Search for the cell housing the specified text and yield its [X, Y] center coordinate. 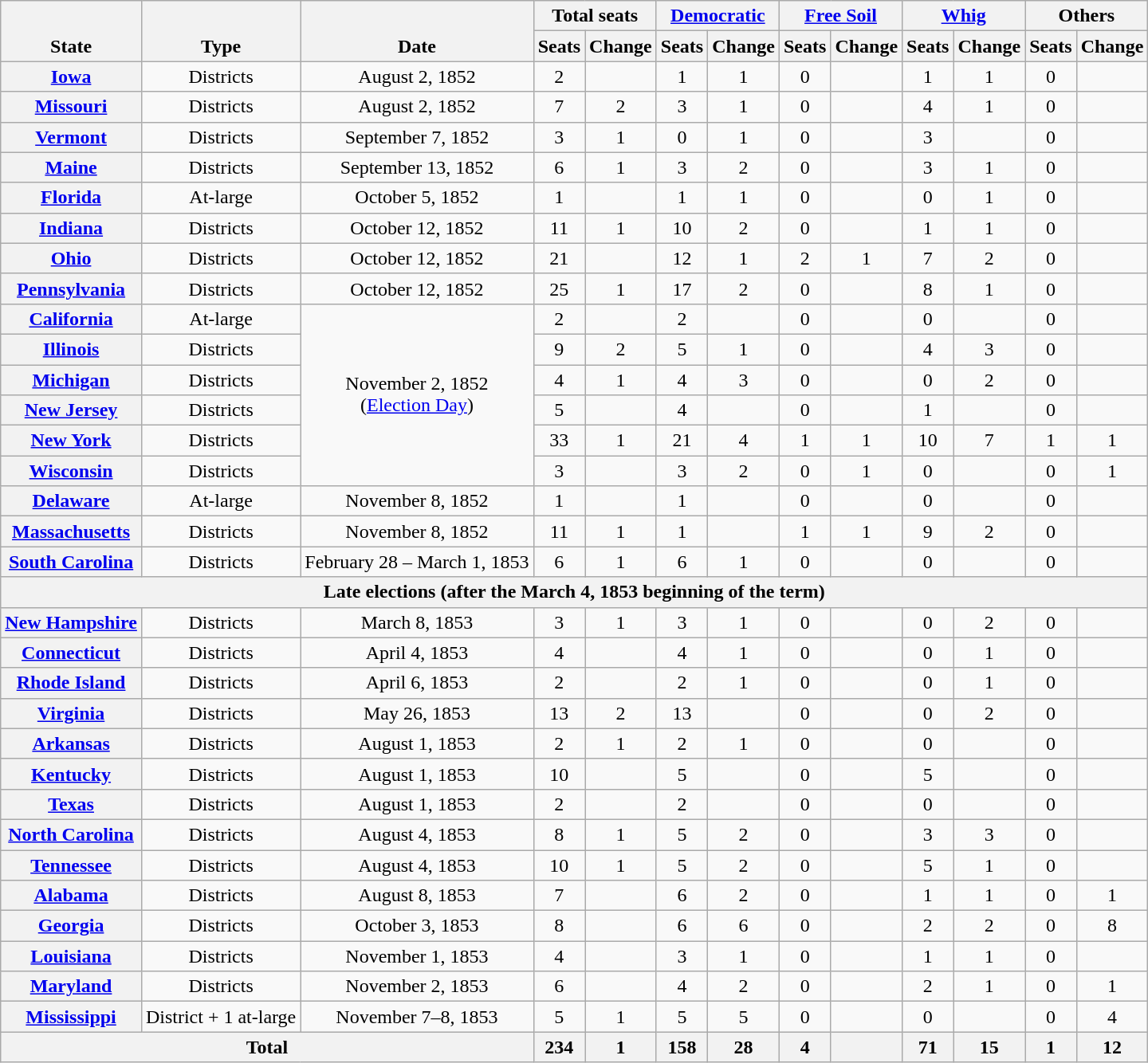
15 [989, 1047]
Connecticut [72, 653]
November 1, 1853 [417, 956]
Alabama [72, 896]
234 [559, 1047]
September 7, 1852 [417, 137]
September 13, 1852 [417, 167]
New York [72, 441]
Tennessee [72, 865]
November 2, 1852(Election Day) [417, 394]
158 [682, 1047]
New Hampshire [72, 622]
Type [220, 31]
October 5, 1852 [417, 198]
State [72, 31]
North Carolina [72, 834]
25 [559, 288]
November 7–8, 1853 [417, 1017]
Rhode Island [72, 683]
November 2, 1853 [417, 987]
August 8, 1853 [417, 896]
17 [682, 288]
Illinois [72, 349]
Missouri [72, 107]
Arkansas [72, 743]
Massachusetts [72, 531]
Michigan [72, 380]
May 26, 1853 [417, 713]
Virginia [72, 713]
Georgia [72, 926]
April 6, 1853 [417, 683]
Others [1087, 16]
Iowa [72, 76]
Vermont [72, 137]
Mississippi [72, 1017]
South Carolina [72, 562]
April 4, 1853 [417, 653]
Florida [72, 198]
Date [417, 31]
71 [928, 1047]
Total [267, 1047]
Texas [72, 804]
Whig [964, 16]
New Jersey [72, 410]
Wisconsin [72, 471]
Democratic [717, 16]
Ohio [72, 258]
Kentucky [72, 774]
Free Soil [840, 16]
Total seats [595, 16]
Late elections (after the March 4, 1853 beginning of the term) [574, 592]
Indiana [72, 228]
California [72, 319]
October 3, 1853 [417, 926]
Pennsylvania [72, 288]
February 28 – March 1, 1853 [417, 562]
28 [744, 1047]
Maryland [72, 987]
Louisiana [72, 956]
33 [559, 441]
District + 1 at-large [220, 1017]
Delaware [72, 501]
March 8, 1853 [417, 622]
Maine [72, 167]
